Capture the cell that displays the provided text and extract its (x, y) central coordinate. 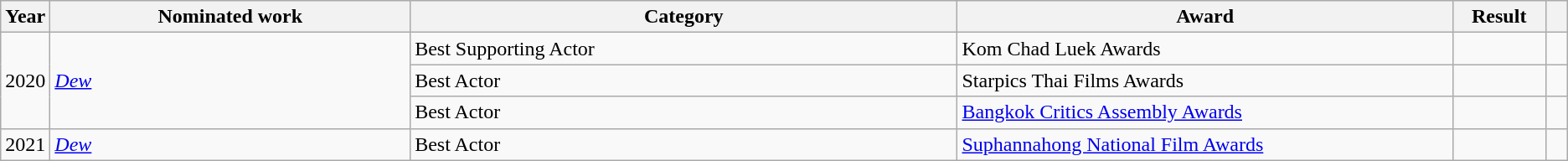
Nominated work (230, 17)
Category (683, 17)
Suphannahong National Film Awards (1204, 144)
Year (25, 17)
Best Supporting Actor (683, 49)
Kom Chad Luek Awards (1204, 49)
2020 (25, 80)
Award (1204, 17)
2021 (25, 144)
Starpics Thai Films Awards (1204, 80)
Bangkok Critics Assembly Awards (1204, 112)
Result (1499, 17)
